Provide the (X, Y) coordinate of the cell's center where the given text is located.  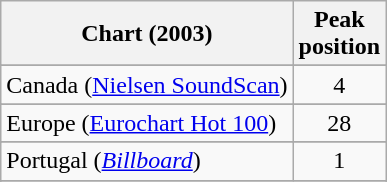
Chart (2003) (147, 34)
Portugal (Billboard) (147, 161)
28 (339, 123)
4 (339, 85)
Canada (Nielsen SoundScan) (147, 85)
Peakposition (339, 34)
Europe (Eurochart Hot 100) (147, 123)
1 (339, 161)
